Return the [x, y] coordinate for the center point of the cell that contains the specified text.  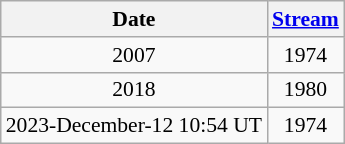
2023-December-12 10:54 UT [134, 126]
2007 [134, 55]
Date [134, 19]
2018 [134, 90]
1980 [306, 90]
Stream [306, 19]
